Output the (x, y) coordinate of the center of the cell containing the given text.  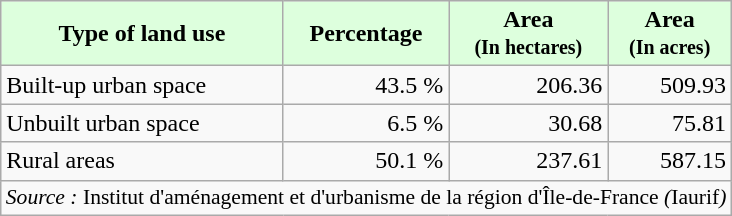
237.61 (528, 161)
Unbuilt urban space (142, 123)
Area (In acres) (670, 34)
75.81 (670, 123)
43.5 % (366, 85)
Rural areas (142, 161)
Built-up urban space (142, 85)
206.36 (528, 85)
50.1 % (366, 161)
Source : Institut d'aménagement et d'urbanisme de la région d'Île-de-France (Iaurif) (366, 198)
Area (In hectares) (528, 34)
509.93 (670, 85)
30.68 (528, 123)
587.15 (670, 161)
6.5 % (366, 123)
Percentage (366, 34)
Type of land use (142, 34)
